Determine the [X, Y] coordinate at the center of the cell enclosing the given text.  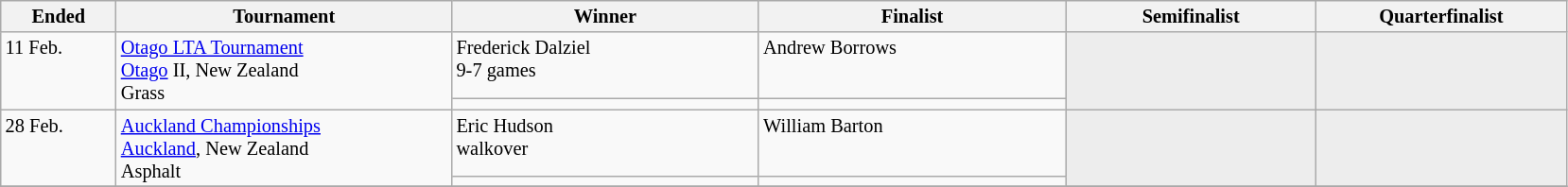
Otago LTA TournamentOtago II, New ZealandGrass [284, 71]
Finalist [912, 16]
Semifinalist [1192, 16]
Eric Hudsonwalkover [605, 143]
Quarterfinalist [1441, 16]
Ended [59, 16]
11 Feb. [59, 71]
William Barton [912, 143]
Auckland ChampionshipsAuckland, New ZealandAsphalt [284, 148]
Winner [605, 16]
Frederick Dalziel 9-7 games [605, 65]
Tournament [284, 16]
28 Feb. [59, 148]
Andrew Borrows [912, 65]
